Locate the cell with the specified text and output its (x, y) center coordinate. 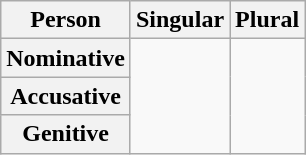
Singular (180, 20)
Person (66, 20)
Accusative (66, 96)
Genitive (66, 134)
Nominative (66, 58)
Plural (268, 20)
